Capture the cell that displays the provided text and extract its [X, Y] central coordinate. 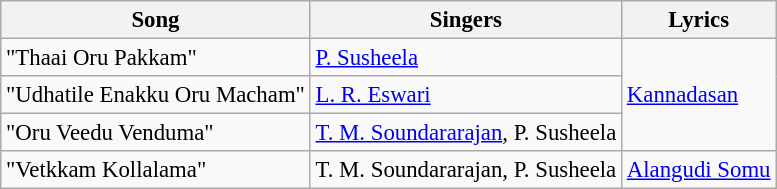
Song [156, 20]
"Udhatile Enakku Oru Macham" [156, 95]
Singers [466, 20]
"Vetkkam Kollalama" [156, 170]
P. Susheela [466, 58]
Lyrics [699, 20]
Alangudi Somu [699, 170]
"Oru Veedu Venduma" [156, 133]
L. R. Eswari [466, 95]
"Thaai Oru Pakkam" [156, 58]
Kannadasan [699, 96]
